Return (x, y) of the center of cell containing provided text 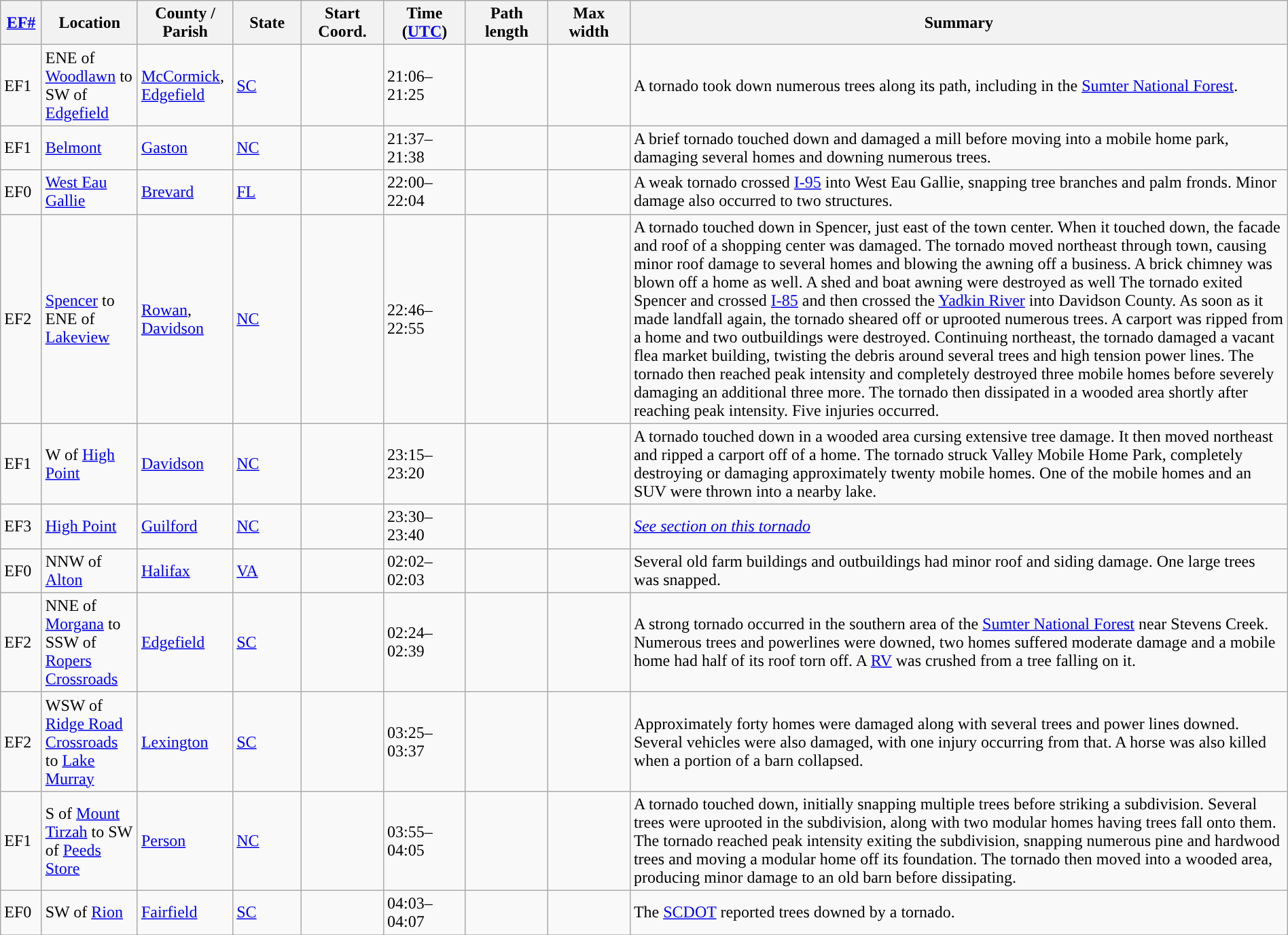
Spencer to ENE of Lakeview (90, 319)
County / Parish (185, 23)
21:37–21:38 (424, 148)
Gaston (185, 148)
Fairfield (185, 912)
Belmont (90, 148)
The SCDOT reported trees downed by a tornado. (959, 912)
See section on this tornado (959, 526)
02:24–02:39 (424, 642)
Rowan, Davidson (185, 319)
23:15–23:20 (424, 463)
ENE of Woodlawn to SW of Edgefield (90, 86)
SW of Rion (90, 912)
Davidson (185, 463)
NNE of Morgana to SSW of Ropers Crossroads (90, 642)
03:55–04:05 (424, 841)
Halifax (185, 571)
22:00–22:04 (424, 192)
VA (268, 571)
Summary (959, 23)
21:06–21:25 (424, 86)
NNW of Alton (90, 571)
A weak tornado crossed I-95 into West Eau Gallie, snapping tree branches and palm fronds. Minor damage also occurred to two structures. (959, 192)
EF# (21, 23)
Max width (588, 23)
Person (185, 841)
04:03–04:07 (424, 912)
W of High Point (90, 463)
23:30–23:40 (424, 526)
Guilford (185, 526)
22:46–22:55 (424, 319)
Brevard (185, 192)
03:25–03:37 (424, 741)
02:02–02:03 (424, 571)
McCormick, Edgefield (185, 86)
S of Mount Tirzah to SW of Peeds Store (90, 841)
FL (268, 192)
EF3 (21, 526)
Location (90, 23)
Path length (507, 23)
Several old farm buildings and outbuildings had minor roof and siding damage. One large trees was snapped. (959, 571)
Lexington (185, 741)
Edgefield (185, 642)
West Eau Gallie (90, 192)
A brief tornado touched down and damaged a mill before moving into a mobile home park, damaging several homes and downing numerous trees. (959, 148)
Start Coord. (342, 23)
High Point (90, 526)
A tornado took down numerous trees along its path, including in the Sumter National Forest. (959, 86)
State (268, 23)
WSW of Ridge Road Crossroads to Lake Murray (90, 741)
Time (UTC) (424, 23)
